Determine the (X, Y) coordinate at the center of the cell enclosing the given text.  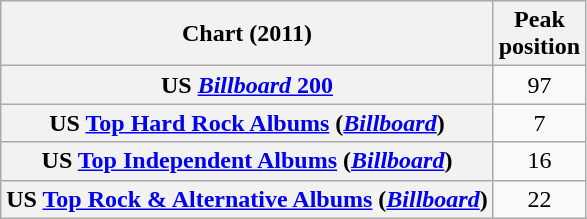
Chart (2011) (247, 34)
US Top Rock & Alternative Albums (Billboard) (247, 199)
16 (539, 161)
97 (539, 85)
US Top Independent Albums (Billboard) (247, 161)
Peakposition (539, 34)
US Top Hard Rock Albums (Billboard) (247, 123)
7 (539, 123)
22 (539, 199)
US Billboard 200 (247, 85)
